Detect which cell encompasses the target text, then output its (x, y) center coordinate. 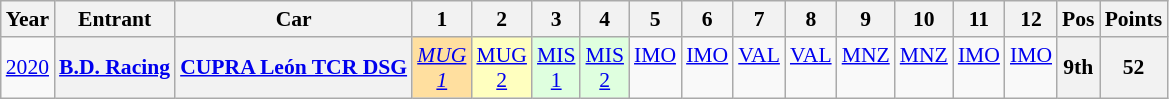
Pos (1078, 19)
9 (866, 19)
10 (924, 19)
Points (1134, 19)
1 (442, 19)
MUG1 (442, 68)
Year (28, 19)
6 (707, 19)
MUG2 (502, 68)
Entrant (114, 19)
Car (294, 19)
B.D. Racing (114, 68)
52 (1134, 68)
CUPRA León TCR DSG (294, 68)
7 (759, 19)
11 (979, 19)
MIS2 (604, 68)
5 (655, 19)
MIS1 (556, 68)
12 (1031, 19)
9th (1078, 68)
4 (604, 19)
3 (556, 19)
2020 (28, 68)
2 (502, 19)
8 (811, 19)
